Output the [x, y] coordinate of the center of the cell containing the given text.  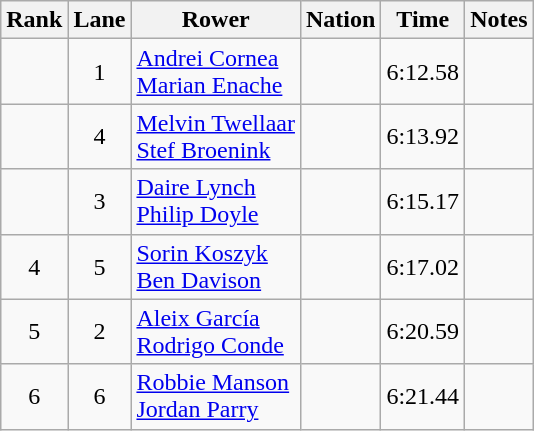
6:15.17 [423, 202]
Sorin KoszykBen Davison [216, 266]
Robbie MansonJordan Parry [216, 396]
Melvin TwellaarStef Broenink [216, 136]
Nation [340, 20]
6:21.44 [423, 396]
Daire LynchPhilip Doyle [216, 202]
Andrei CorneaMarian Enache [216, 72]
Aleix GarcíaRodrigo Conde [216, 332]
6:17.02 [423, 266]
Lane [100, 20]
6:20.59 [423, 332]
2 [100, 332]
1 [100, 72]
Notes [499, 20]
Rower [216, 20]
6:12.58 [423, 72]
Rank [34, 20]
6:13.92 [423, 136]
3 [100, 202]
Time [423, 20]
